Pinpoint the cell where the given text exists, returning its [X, Y] midpoint coordinate. 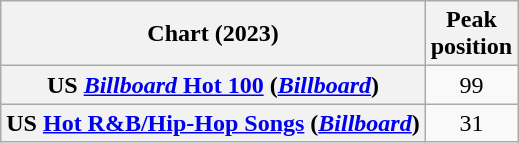
Peakposition [471, 34]
US Billboard Hot 100 (Billboard) [213, 85]
99 [471, 85]
US Hot R&B/Hip-Hop Songs (Billboard) [213, 123]
Chart (2023) [213, 34]
31 [471, 123]
